Return the [x, y] coordinate for the center point of the cell that contains the specified text.  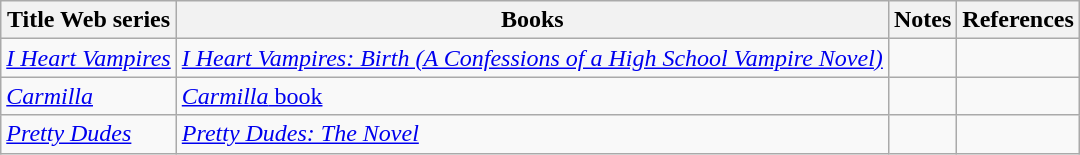
References [1018, 20]
Carmilla [89, 96]
Notes [922, 20]
Carmilla book [532, 96]
Books [532, 20]
Pretty Dudes [89, 134]
Pretty Dudes: The Novel [532, 134]
I Heart Vampires [89, 58]
I Heart Vampires: Birth (A Confessions of a High School Vampire Novel) [532, 58]
Title Web series [89, 20]
